Pinpoint the cell where the given text exists, returning its [x, y] midpoint coordinate. 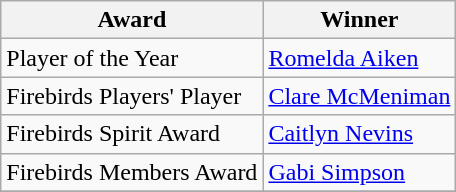
Firebirds Spirit Award [132, 134]
Gabi Simpson [360, 172]
Player of the Year [132, 58]
Romelda Aiken [360, 58]
Caitlyn Nevins [360, 134]
Firebirds Players' Player [132, 96]
Award [132, 20]
Clare McMeniman [360, 96]
Firebirds Members Award [132, 172]
Winner [360, 20]
